From the cell containing the given text, extract its center point as [x, y] coordinate. 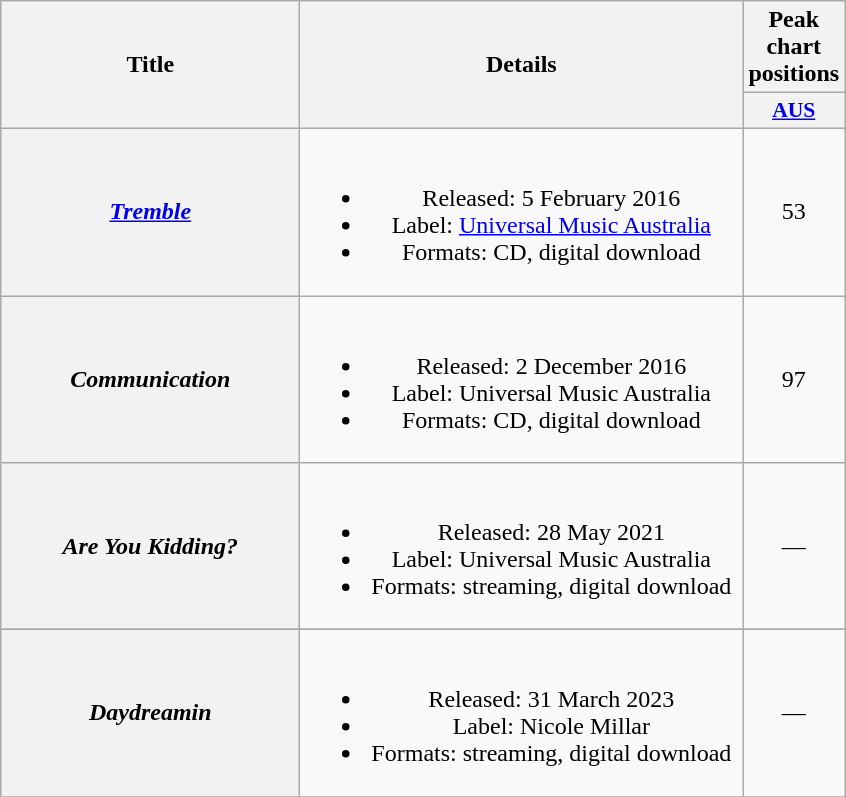
AUS [794, 111]
Released: 2 December 2016Label: Universal Music AustraliaFormats: CD, digital download [522, 380]
Released: 5 February 2016Label: Universal Music AustraliaFormats: CD, digital download [522, 212]
Details [522, 65]
Released: 28 May 2021Label: Universal Music AustraliaFormats: streaming, digital download [522, 546]
Tremble [150, 212]
Daydreamin [150, 714]
53 [794, 212]
Are You Kidding? [150, 546]
Peak chart positions [794, 47]
Title [150, 65]
Released: 31 March 2023Label: Nicole MillarFormats: streaming, digital download [522, 714]
Communication [150, 380]
97 [794, 380]
